Search for the cell housing the specified text and yield its [x, y] center coordinate. 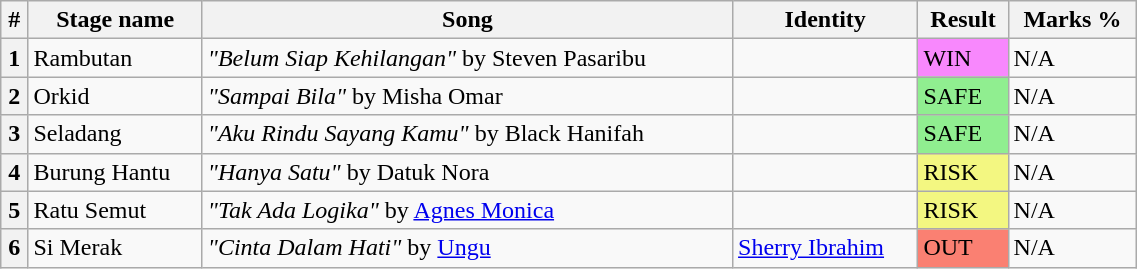
WIN [963, 58]
Stage name [115, 20]
"Tak Ada Logika" by Agnes Monica [467, 210]
"Sampai Bila" by Misha Omar [467, 96]
Song [467, 20]
5 [14, 210]
Si Merak [115, 248]
Orkid [115, 96]
2 [14, 96]
Burung Hantu [115, 172]
Ratu Semut [115, 210]
1 [14, 58]
"Cinta Dalam Hati" by Ungu [467, 248]
"Belum Siap Kehilangan" by Steven Pasaribu [467, 58]
# [14, 20]
Identity [826, 20]
"Aku Rindu Sayang Kamu" by Black Hanifah [467, 134]
Sherry Ibrahim [826, 248]
Marks % [1072, 20]
"Hanya Satu" by Datuk Nora [467, 172]
6 [14, 248]
Seladang [115, 134]
3 [14, 134]
Result [963, 20]
OUT [963, 248]
Rambutan [115, 58]
4 [14, 172]
